Determine the [x, y] coordinate at the center of the cell enclosing the given text.  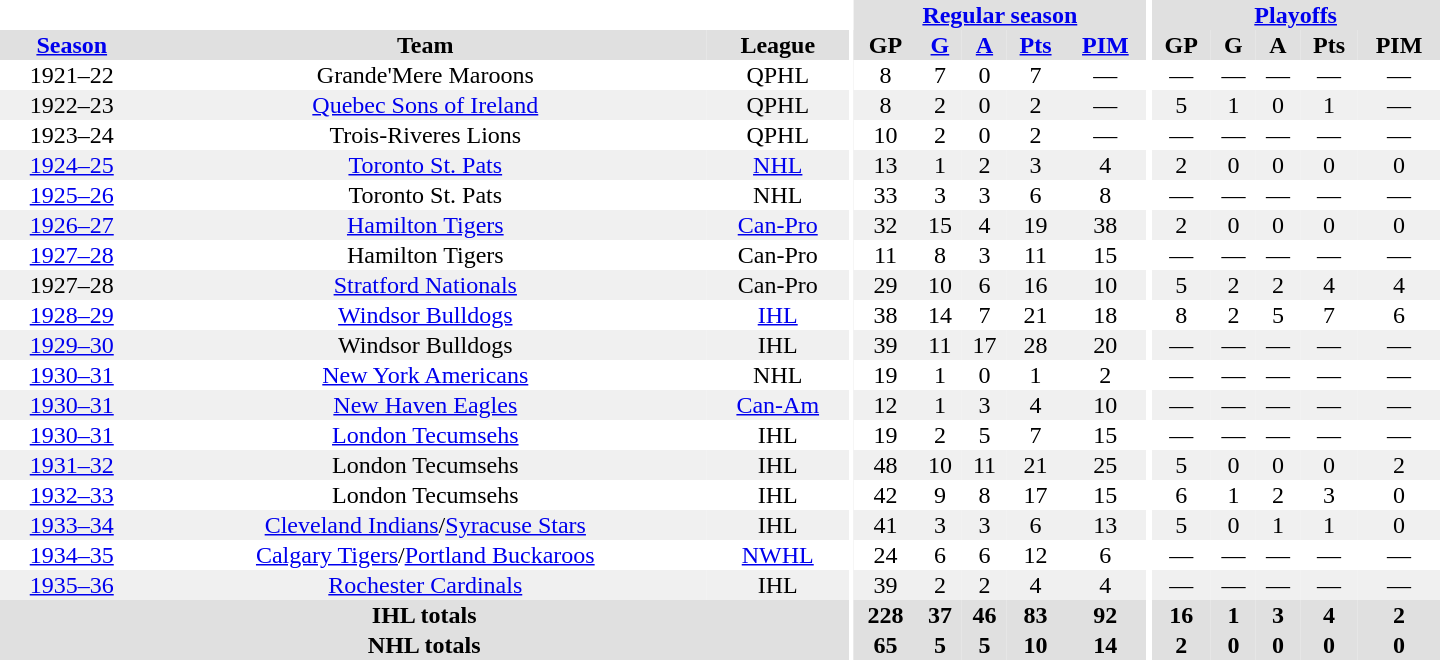
Cleveland Indians/Syracuse Stars [426, 525]
1932–33 [72, 495]
9 [940, 495]
1928–29 [72, 315]
Team [426, 45]
1933–34 [72, 525]
1935–36 [72, 585]
46 [984, 615]
33 [885, 195]
228 [885, 615]
20 [1105, 345]
Can-Am [778, 405]
1922–23 [72, 105]
29 [885, 285]
Stratford Nationals [426, 285]
Regular season [1000, 15]
NWHL [778, 555]
32 [885, 225]
League [778, 45]
18 [1105, 315]
1929–30 [72, 345]
Calgary Tigers/Portland Buckaroos [426, 555]
IHL totals [424, 615]
1921–22 [72, 75]
83 [1036, 615]
1926–27 [72, 225]
42 [885, 495]
New York Americans [426, 375]
37 [940, 615]
Rochester Cardinals [426, 585]
1925–26 [72, 195]
1924–25 [72, 165]
28 [1036, 345]
Season [72, 45]
Trois-Riveres Lions [426, 135]
92 [1105, 615]
48 [885, 465]
1934–35 [72, 555]
1923–24 [72, 135]
65 [885, 645]
New Haven Eagles [426, 405]
NHL totals [424, 645]
41 [885, 525]
1931–32 [72, 465]
24 [885, 555]
Playoffs [1296, 15]
Grande'Mere Maroons [426, 75]
25 [1105, 465]
Quebec Sons of Ireland [426, 105]
